Return the (x, y) coordinate for the center point of the cell that contains the specified text.  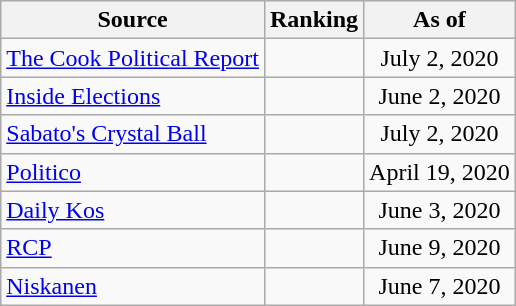
RCP (133, 248)
June 7, 2020 (440, 286)
Politico (133, 172)
Daily Kos (133, 210)
Inside Elections (133, 96)
April 19, 2020 (440, 172)
June 3, 2020 (440, 210)
Source (133, 20)
Ranking (314, 20)
As of (440, 20)
Niskanen (133, 286)
June 9, 2020 (440, 248)
The Cook Political Report (133, 58)
Sabato's Crystal Ball (133, 134)
June 2, 2020 (440, 96)
